Provide the [x, y] coordinate of the cell's center where the given text is located.  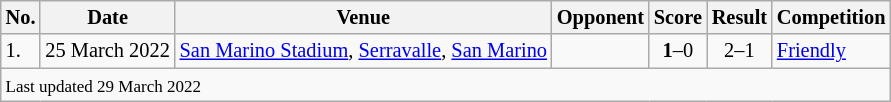
Venue [364, 17]
Opponent [600, 17]
Date [107, 17]
Friendly [831, 51]
Competition [831, 17]
1–0 [678, 51]
Score [678, 17]
Result [740, 17]
San Marino Stadium, Serravalle, San Marino [364, 51]
1. [21, 51]
25 March 2022 [107, 51]
2–1 [740, 51]
Last updated 29 March 2022 [446, 85]
No. [21, 17]
